Find where the given text appears and provide that cell's center as (X, Y) coordinate. 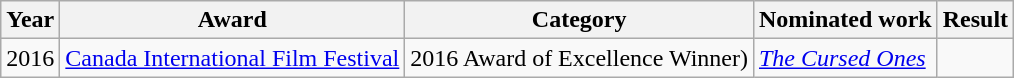
2016 Award of Excellence Winner) (580, 58)
Year (30, 20)
Nominated work (845, 20)
2016 (30, 58)
Canada International Film Festival (232, 58)
Result (975, 20)
Award (232, 20)
Category (580, 20)
The Cursed Ones (845, 58)
